Locate the cell with the specified text and output its (x, y) center coordinate. 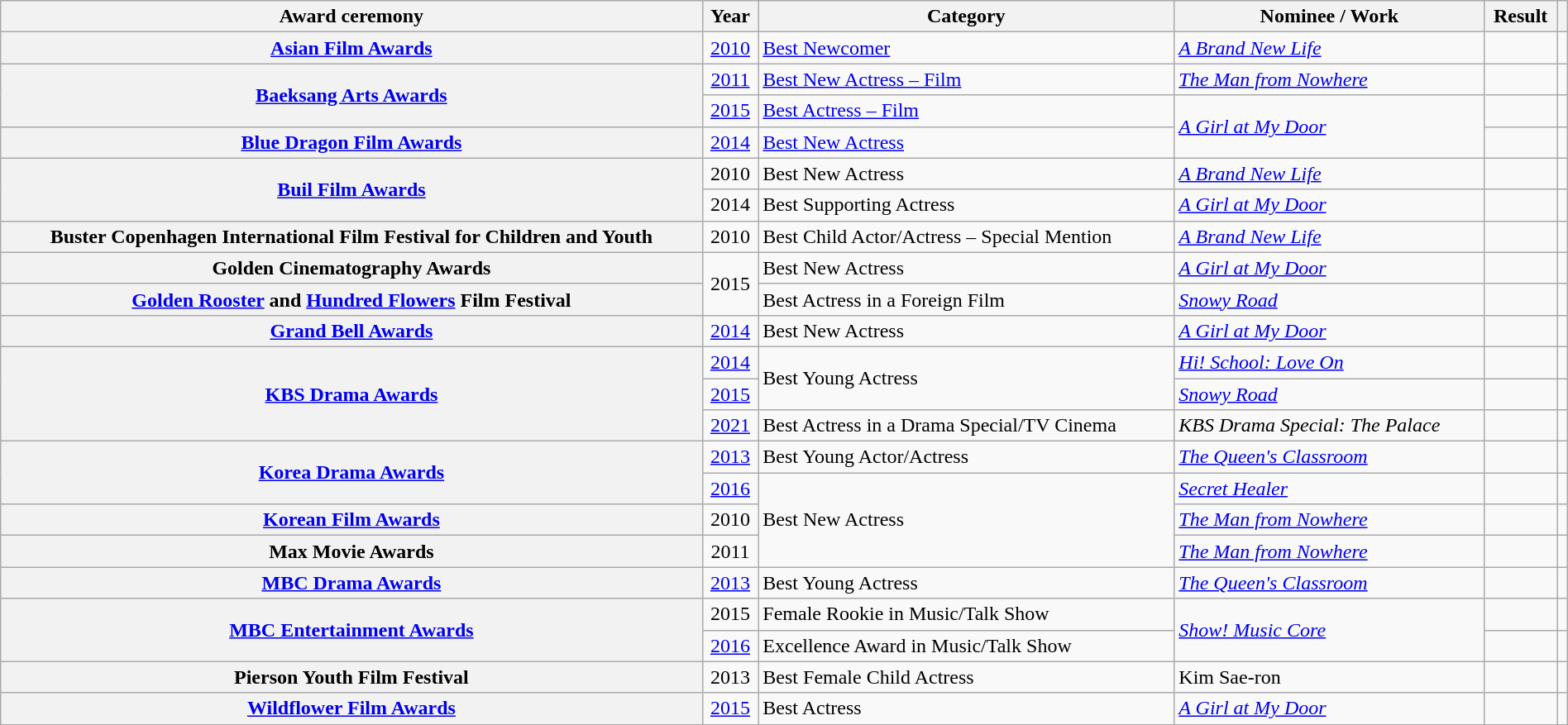
Best Child Actor/Actress – Special Mention (966, 236)
Buster Copenhagen International Film Festival for Children and Youth (351, 236)
Excellence Award in Music/Talk Show (966, 646)
Best Actress (966, 708)
2021 (730, 426)
Best Supporting Actress (966, 205)
Pierson Youth Film Festival (351, 677)
KBS Drama Awards (351, 394)
Show! Music Core (1330, 630)
Golden Rooster and Hundred Flowers Film Festival (351, 299)
Max Movie Awards (351, 551)
Buil Film Awards (351, 189)
Best Young Actor/Actress (966, 457)
Baeksang Arts Awards (351, 95)
MBC Drama Awards (351, 583)
Korea Drama Awards (351, 473)
Award ceremony (351, 17)
Result (1521, 17)
Year (730, 17)
Asian Film Awards (351, 48)
Kim Sae-ron (1330, 677)
Golden Cinematography Awards (351, 268)
Best Female Child Actress (966, 677)
Secret Healer (1330, 489)
Best Actress in a Drama Special/TV Cinema (966, 426)
Grand Bell Awards (351, 331)
Nominee / Work (1330, 17)
Korean Film Awards (351, 520)
Best New Actress – Film (966, 79)
Best Actress in a Foreign Film (966, 299)
Best Actress – Film (966, 111)
Hi! School: Love On (1330, 362)
Wildflower Film Awards (351, 708)
Female Rookie in Music/Talk Show (966, 614)
Category (966, 17)
KBS Drama Special: The Palace (1330, 426)
MBC Entertainment Awards (351, 630)
Blue Dragon Film Awards (351, 142)
Best Newcomer (966, 48)
